Extract the [x, y] coordinate from the center of the cell holding the provided text.  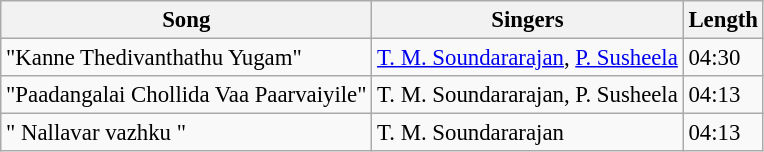
Song [186, 20]
T. M. Soundararajan [528, 133]
" Nallavar vazhku " [186, 133]
Length [723, 20]
Singers [528, 20]
04:30 [723, 58]
"Kanne Thedivanthathu Yugam" [186, 58]
"Paadangalai Chollida Vaa Paarvaiyile" [186, 95]
